Extract the [X, Y] coordinate from the center of the cell holding the provided text.  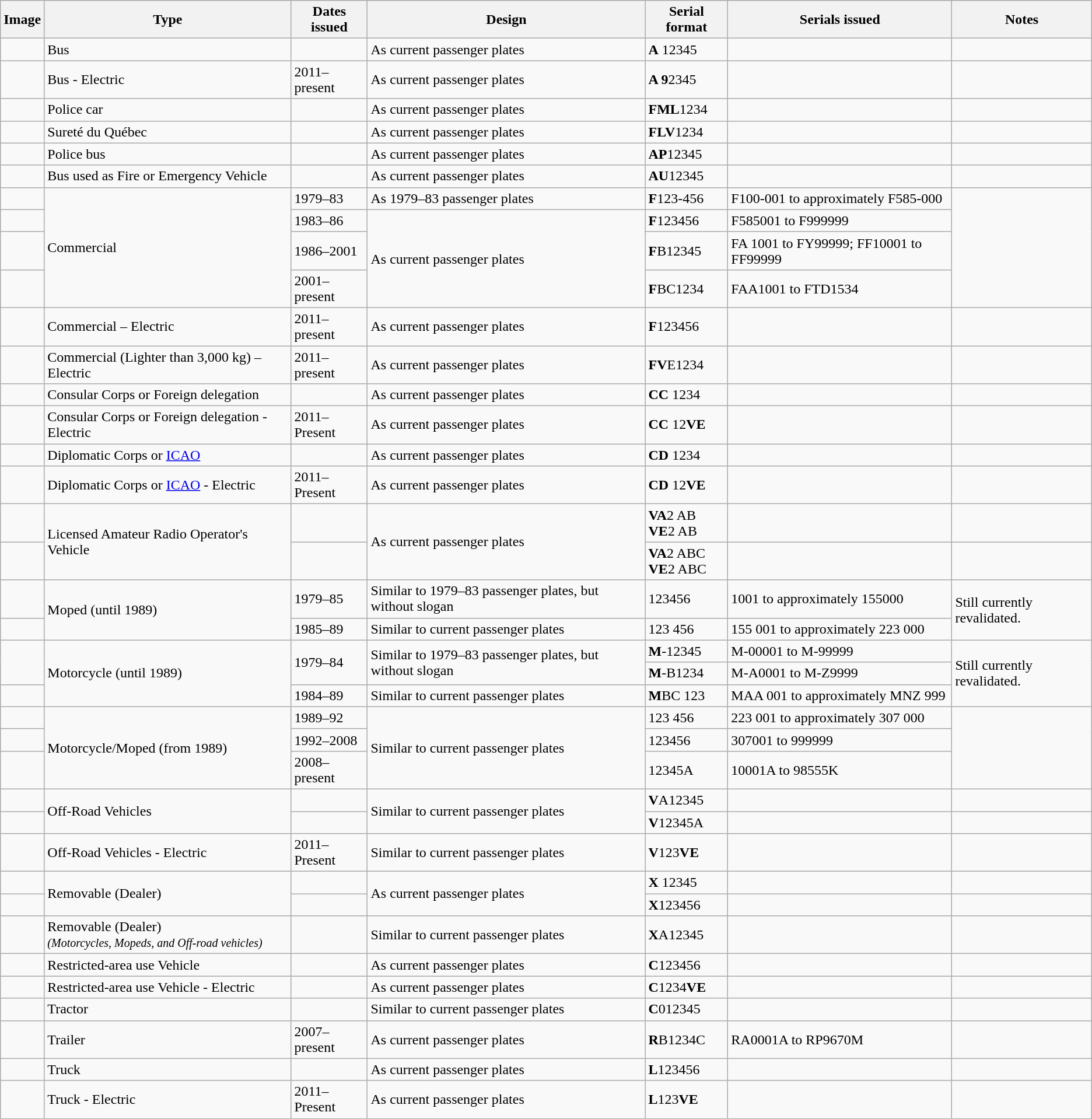
F100-001 to approximately F585-000 [840, 198]
F585001 to F999999 [840, 221]
Moped (until 1989) [168, 610]
1986–2001 [329, 251]
FVE1234 [687, 364]
Diplomatic Corps or ICAO [168, 455]
Commercial – Electric [168, 327]
A 12345 [687, 50]
V123VE [687, 853]
Off-Road Vehicles [168, 811]
1985–89 [329, 629]
CC 1234 [687, 395]
Serial format [687, 20]
Restricted-area use Vehicle [168, 965]
CD 1234 [687, 455]
VA2 ABVE2 AB [687, 523]
Serials issued [840, 20]
1979–84 [329, 662]
Bus - Electric [168, 79]
Police car [168, 110]
XA12345 [687, 935]
1983–86 [329, 221]
Truck [168, 1069]
M-12345 [687, 651]
Restricted-area use Vehicle - Electric [168, 987]
Motorcycle (until 1989) [168, 673]
FBC1234 [687, 288]
V12345A [687, 822]
X123456 [687, 905]
Diplomatic Corps or ICAO - Electric [168, 485]
L123456 [687, 1069]
AP12345 [687, 154]
Bus [168, 50]
A 92345 [687, 79]
1001 to approximately 155000 [840, 599]
M-00001 to M-99999 [840, 651]
Motorcycle/Moped (from 1989) [168, 748]
Notes [1022, 20]
MBC 123 [687, 695]
12345A [687, 770]
1984–89 [329, 695]
VA12345 [687, 800]
1989–92 [329, 718]
Bus used as Fire or Emergency Vehicle [168, 176]
Type [168, 20]
1992–2008 [329, 740]
Sureté du Québec [168, 132]
Image [22, 20]
CD 12VE [687, 485]
C123456 [687, 965]
X 12345 [687, 883]
M-A0001 to M-Z9999 [840, 673]
2008–present [329, 770]
C012345 [687, 1009]
2007–present [329, 1040]
1979–83 [329, 198]
Off-Road Vehicles - Electric [168, 853]
Commercial [168, 247]
Trailer [168, 1040]
Consular Corps or Foreign delegation - Electric [168, 425]
Tractor [168, 1009]
FLV1234 [687, 132]
Truck - Electric [168, 1099]
FA 1001 to FY99999; FF10001 to FF99999 [840, 251]
VA2 ABCVE2 ABC [687, 561]
C1234VE [687, 987]
Removable (Dealer)(Motorcycles, Mopeds, and Off-road vehicles) [168, 935]
Design [506, 20]
Dates issued [329, 20]
FB12345 [687, 251]
Police bus [168, 154]
As 1979–83 passenger plates [506, 198]
Removable (Dealer) [168, 894]
AU12345 [687, 176]
L123VE [687, 1099]
Commercial (Lighter than 3,000 kg) – Electric [168, 364]
MAA 001 to approximately MNZ 999 [840, 695]
CC 12VE [687, 425]
F123-456 [687, 198]
1979–85 [329, 599]
FML1234 [687, 110]
FAA1001 to FTD1534 [840, 288]
RA0001A to RP9670M [840, 1040]
2001–present [329, 288]
Consular Corps or Foreign delegation [168, 395]
10001A to 98555K [840, 770]
Licensed Amateur Radio Operator's Vehicle [168, 542]
RB1234C [687, 1040]
155 001 to approximately 223 000 [840, 629]
M-B1234 [687, 673]
307001 to 999999 [840, 740]
223 001 to approximately 307 000 [840, 718]
